Find where the given text appears and provide that cell's center as [X, Y] coordinate. 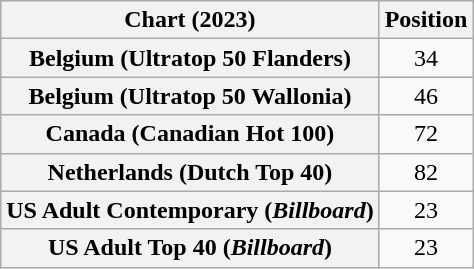
Canada (Canadian Hot 100) [190, 134]
Belgium (Ultratop 50 Wallonia) [190, 96]
Netherlands (Dutch Top 40) [190, 172]
34 [426, 58]
US Adult Top 40 (Billboard) [190, 248]
Chart (2023) [190, 20]
US Adult Contemporary (Billboard) [190, 210]
82 [426, 172]
46 [426, 96]
Position [426, 20]
Belgium (Ultratop 50 Flanders) [190, 58]
72 [426, 134]
